Locate the cell with the specified text and output its (x, y) center coordinate. 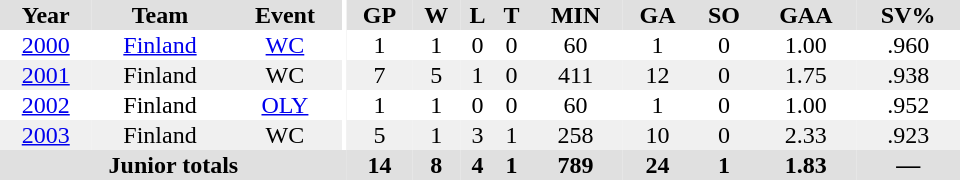
GAA (806, 15)
— (908, 165)
14 (380, 165)
2002 (46, 105)
1.83 (806, 165)
Junior totals (174, 165)
1.75 (806, 75)
W (436, 15)
411 (576, 75)
24 (658, 165)
789 (576, 165)
OLY (284, 105)
3 (477, 135)
Event (284, 15)
8 (436, 165)
Year (46, 15)
2.33 (806, 135)
.938 (908, 75)
MIN (576, 15)
12 (658, 75)
Team (160, 15)
2003 (46, 135)
258 (576, 135)
2000 (46, 45)
.952 (908, 105)
7 (380, 75)
SV% (908, 15)
.923 (908, 135)
T (512, 15)
10 (658, 135)
4 (477, 165)
2001 (46, 75)
GA (658, 15)
L (477, 15)
.960 (908, 45)
SO (724, 15)
GP (380, 15)
